Locate the cell with the specified text and output its (X, Y) center coordinate. 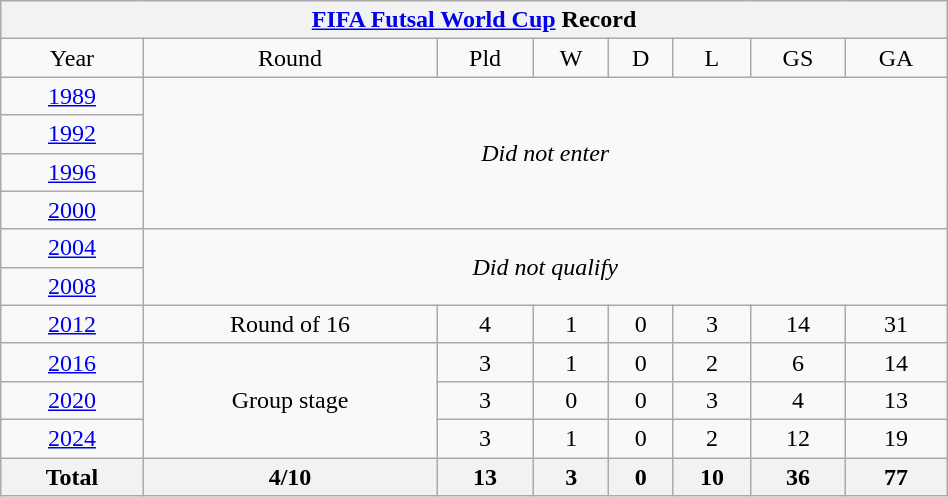
Did not enter (545, 153)
31 (896, 324)
Total (72, 477)
Year (72, 58)
2000 (72, 210)
1992 (72, 134)
2004 (72, 248)
W (571, 58)
GA (896, 58)
1989 (72, 96)
2012 (72, 324)
6 (798, 362)
D (641, 58)
2016 (72, 362)
4/10 (290, 477)
1996 (72, 172)
Did not qualify (545, 267)
2024 (72, 438)
36 (798, 477)
10 (712, 477)
GS (798, 58)
12 (798, 438)
77 (896, 477)
19 (896, 438)
Pld (486, 58)
Round (290, 58)
Group stage (290, 400)
2020 (72, 400)
2008 (72, 286)
Round of 16 (290, 324)
L (712, 58)
FIFA Futsal World Cup Record (474, 20)
